Identify which cell holds the provided text, then report its (X, Y) central coordinate. 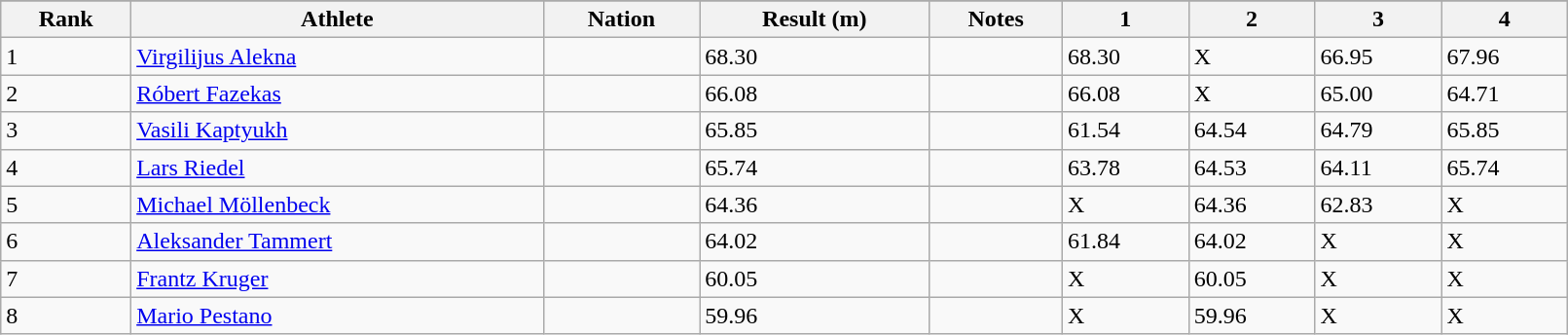
Aleksander Tammert (337, 242)
Notes (996, 19)
65.00 (1378, 93)
7 (66, 279)
Róbert Fazekas (337, 93)
Michael Möllenbeck (337, 205)
8 (66, 316)
Nation (621, 19)
5 (66, 205)
64.11 (1378, 167)
Frantz Kruger (337, 279)
61.54 (1125, 130)
Virgilijus Alekna (337, 56)
Vasili Kaptyukh (337, 130)
64.54 (1252, 130)
64.79 (1378, 130)
61.84 (1125, 242)
Athlete (337, 19)
67.96 (1505, 56)
Mario Pestano (337, 316)
Result (m) (815, 19)
Lars Riedel (337, 167)
Rank (66, 19)
62.83 (1378, 205)
66.95 (1378, 56)
63.78 (1125, 167)
64.53 (1252, 167)
64.71 (1505, 93)
6 (66, 242)
